Identify which cell holds the provided text, then report its [x, y] central coordinate. 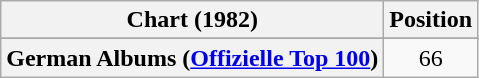
German Albums (Offizielle Top 100) [192, 58]
Chart (1982) [192, 20]
Position [431, 20]
66 [431, 58]
